Determine the [X, Y] coordinate at the center of the cell enclosing the given text.  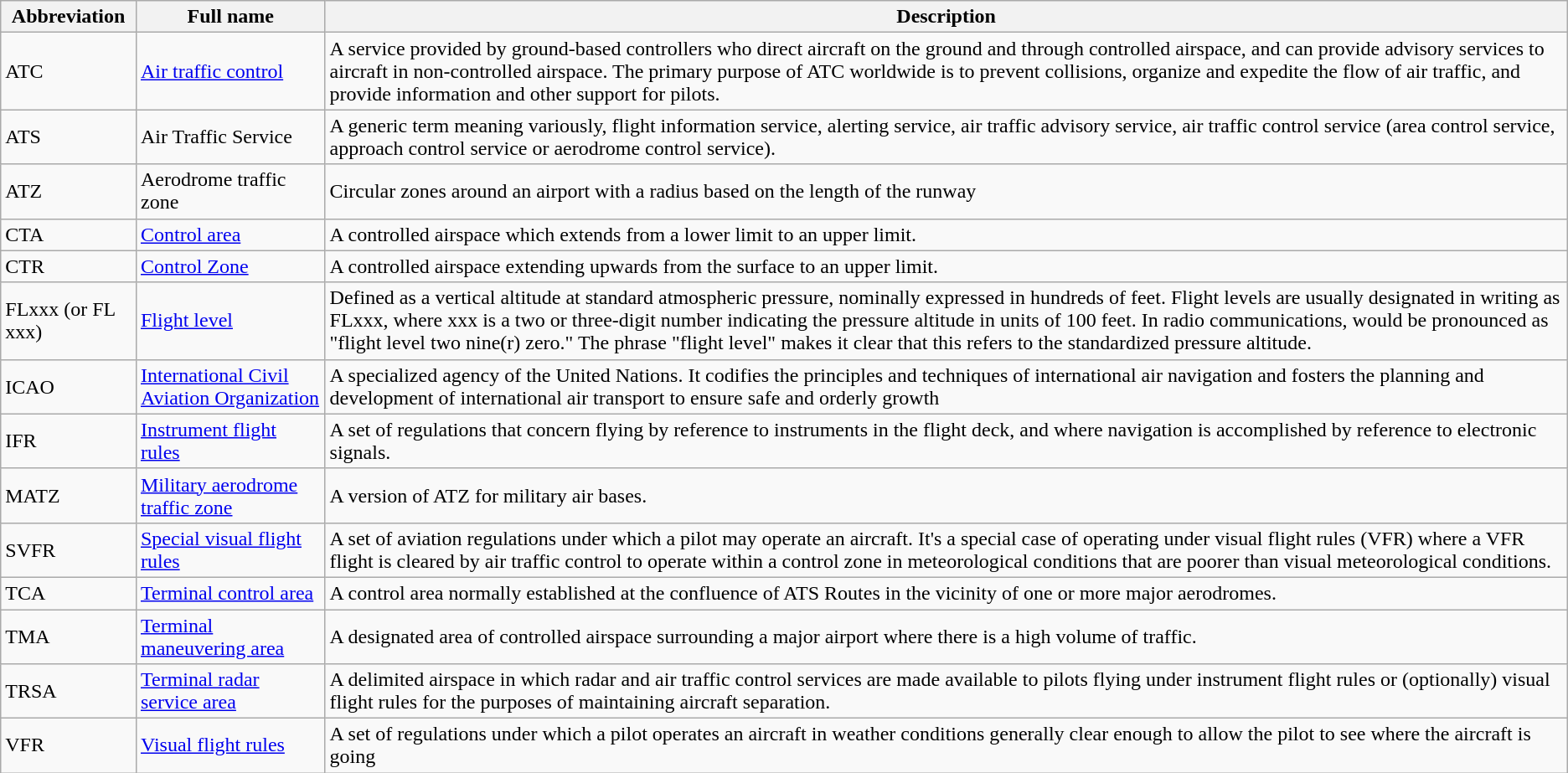
A control area normally established at the confluence of ATS Routes in the vicinity of one or more major aerodromes. [946, 593]
Circular zones around an airport with a radius based on the length of the runway [946, 191]
Special visual flight rules [230, 549]
Visual flight rules [230, 745]
International Civil Aviation Organization [230, 387]
FLxxx (or FL xxx) [69, 321]
Air Traffic Service [230, 137]
A controlled airspace extending upwards from the surface to an upper limit. [946, 266]
VFR [69, 745]
SVFR [69, 549]
TMA [69, 636]
Military aerodrome traffic zone [230, 496]
Control area [230, 234]
Terminal radar service area [230, 692]
CTR [69, 266]
Abbreviation [69, 17]
TCA [69, 593]
ATC [69, 71]
Instrument flight rules [230, 441]
A controlled airspace which extends from a lower limit to an upper limit. [946, 234]
Air traffic control [230, 71]
ATZ [69, 191]
ATS [69, 137]
ICAO [69, 387]
Description [946, 17]
Full name [230, 17]
Control Zone [230, 266]
A version of ATZ for military air bases. [946, 496]
Terminal maneuvering area [230, 636]
IFR [69, 441]
Terminal control area [230, 593]
Aerodrome traffic zone [230, 191]
Flight level [230, 321]
CTA [69, 234]
MATZ [69, 496]
A designated area of controlled airspace surrounding a major airport where there is a high volume of traffic. [946, 636]
TRSA [69, 692]
